Determine the (X, Y) coordinate at the center of the cell enclosing the given text.  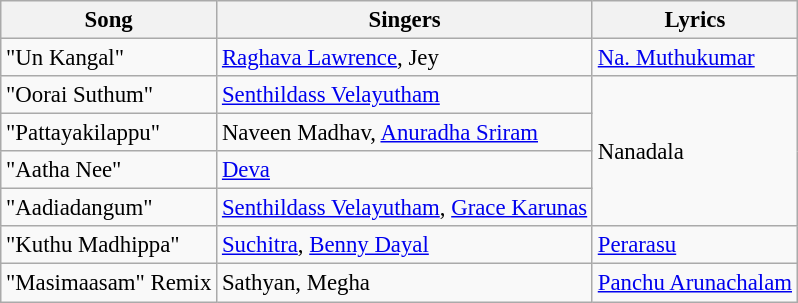
"Aatha Nee" (109, 170)
Deva (405, 170)
Sathyan, Megha (405, 283)
Senthildass Velayutham (405, 95)
Song (109, 20)
Lyrics (694, 20)
Na. Muthukumar (694, 58)
"Pattayakilappu" (109, 133)
Singers (405, 20)
Raghava Lawrence, Jey (405, 58)
Senthildass Velayutham, Grace Karunas (405, 208)
Suchitra, Benny Dayal (405, 245)
"Kuthu Madhippa" (109, 245)
"Oorai Suthum" (109, 95)
Perarasu (694, 245)
Naveen Madhav, Anuradha Sriram (405, 133)
"Masimaasam" Remix (109, 283)
Nanadala (694, 151)
Panchu Arunachalam (694, 283)
"Aadiadangum" (109, 208)
"Un Kangal" (109, 58)
